Output the [X, Y] coordinate of the center of the cell containing the given text.  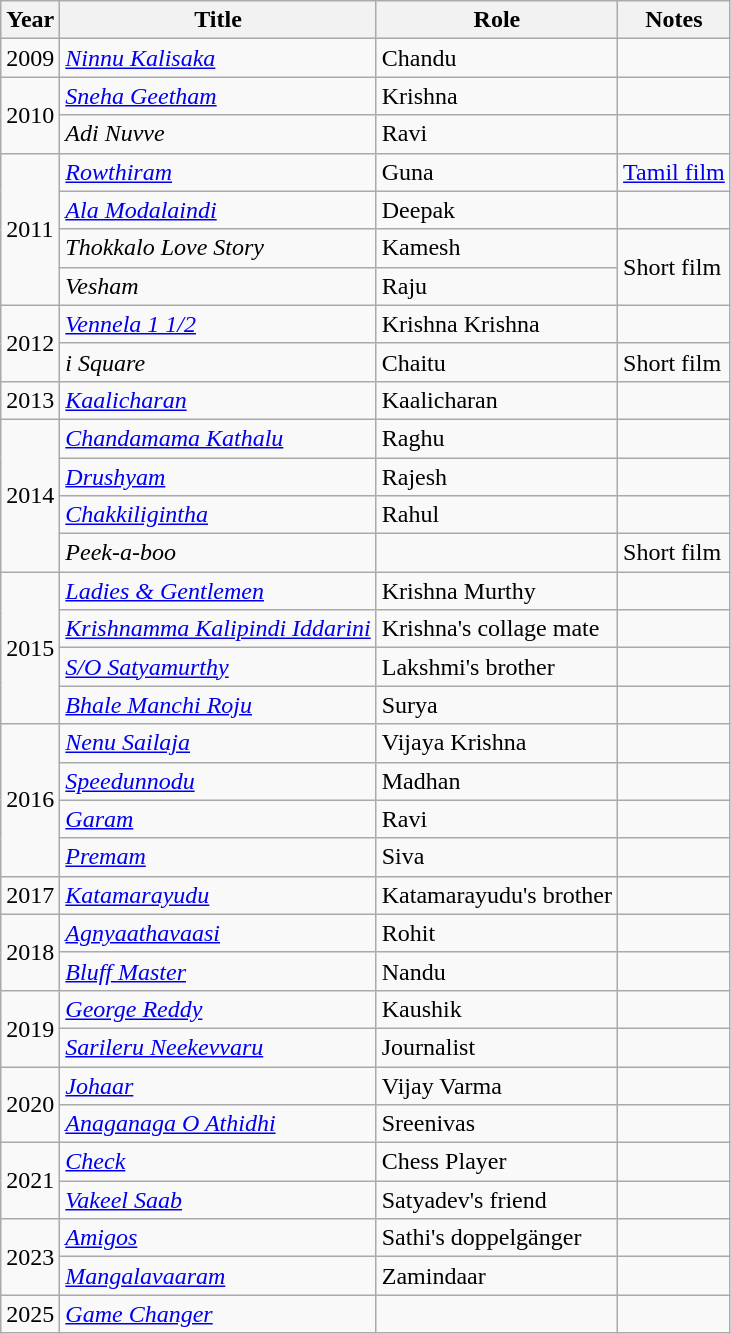
Year [30, 20]
Bhale Manchi Roju [218, 705]
Garam [218, 819]
2009 [30, 58]
2016 [30, 800]
Vesham [218, 286]
Raju [496, 286]
Amigos [218, 1238]
S/O Satyamurthy [218, 667]
Anaganaga O Athidhi [218, 1124]
Chandu [496, 58]
2020 [30, 1104]
Role [496, 20]
Ala Modalaindi [218, 210]
Katamarayudu [218, 895]
2017 [30, 895]
Nenu Sailaja [218, 743]
Rowthiram [218, 172]
Johaar [218, 1085]
Nandu [496, 971]
Game Changer [218, 1314]
2015 [30, 648]
2014 [30, 495]
Krishna Murthy [496, 591]
i Square [218, 362]
Agnyaathavaasi [218, 933]
Chaitu [496, 362]
Check [218, 1162]
Vijay Varma [496, 1085]
Sneha Geetham [218, 96]
Journalist [496, 1047]
Peek-a-boo [218, 553]
Chess Player [496, 1162]
Sreenivas [496, 1124]
Surya [496, 705]
Vennela 1 1/2 [218, 324]
Deepak [496, 210]
Guna [496, 172]
Siva [496, 857]
Ladies & Gentlemen [218, 591]
2013 [30, 400]
Krishna [496, 96]
George Reddy [218, 1009]
Kamesh [496, 248]
Vakeel Saab [218, 1200]
Satyadev's friend [496, 1200]
Sathi's doppelgänger [496, 1238]
2011 [30, 229]
Katamarayudu's brother [496, 895]
Mangalavaaram [218, 1276]
Madhan [496, 781]
Rahul [496, 515]
Tamil film [674, 172]
Speedunnodu [218, 781]
2025 [30, 1314]
Ninnu Kalisaka [218, 58]
Raghu [496, 438]
Kaushik [496, 1009]
Title [218, 20]
Thokkalo Love Story [218, 248]
Drushyam [218, 477]
2023 [30, 1257]
2012 [30, 343]
Krishna's collage mate [496, 629]
Rajesh [496, 477]
2021 [30, 1181]
Premam [218, 857]
2019 [30, 1028]
2010 [30, 115]
Vijaya Krishna [496, 743]
Chakkiligintha [218, 515]
Zamindaar [496, 1276]
Krishna Krishna [496, 324]
2018 [30, 952]
Bluff Master [218, 971]
Rohit [496, 933]
Sarileru Neekevvaru [218, 1047]
Lakshmi's brother [496, 667]
Notes [674, 20]
Adi Nuvve [218, 134]
Krishnamma Kalipindi Iddarini [218, 629]
Chandamama Kathalu [218, 438]
